Identify which cell holds the provided text, then report its [x, y] central coordinate. 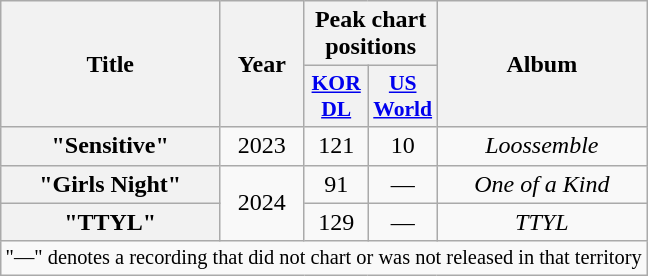
"Sensitive" [110, 146]
"TTYL" [110, 222]
"Girls Night" [110, 184]
KORDL [336, 96]
Year [262, 64]
One of a Kind [542, 184]
Album [542, 64]
Peak chart positions [370, 34]
129 [336, 222]
Title [110, 64]
121 [336, 146]
"—" denotes a recording that did not chart or was not released in that territory [324, 258]
10 [402, 146]
2023 [262, 146]
TTYL [542, 222]
91 [336, 184]
Loossemble [542, 146]
2024 [262, 203]
USWorld [402, 96]
